Find where the given text appears and provide that cell's center as (x, y) coordinate. 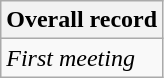
First meeting (82, 58)
Overall record (82, 20)
